Return the (X, Y) coordinate for the center point of the cell that contains the specified text.  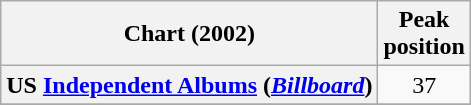
37 (424, 85)
Peakposition (424, 34)
Chart (2002) (190, 34)
US Independent Albums (Billboard) (190, 85)
